Pinpoint the cell where the given text exists, returning its [X, Y] midpoint coordinate. 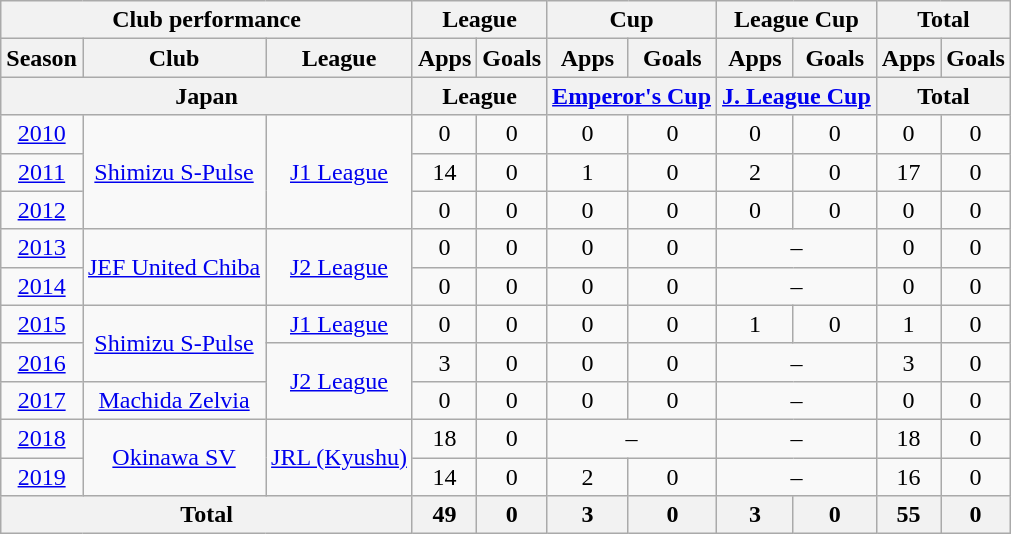
Okinawa SV [174, 457]
JEF United Chiba [174, 267]
49 [444, 515]
2013 [42, 248]
2016 [42, 362]
Club performance [207, 20]
2015 [42, 324]
17 [908, 172]
Japan [207, 96]
Club [174, 58]
2019 [42, 477]
2014 [42, 286]
League Cup [797, 20]
2018 [42, 438]
2017 [42, 400]
2011 [42, 172]
JRL (Kyushu) [340, 457]
Season [42, 58]
2012 [42, 210]
16 [908, 477]
Machida Zelvia [174, 400]
2010 [42, 134]
55 [908, 515]
J. League Cup [797, 96]
Emperor's Cup [632, 96]
Cup [632, 20]
